Extract the [x, y] coordinate from the center of the cell holding the provided text.  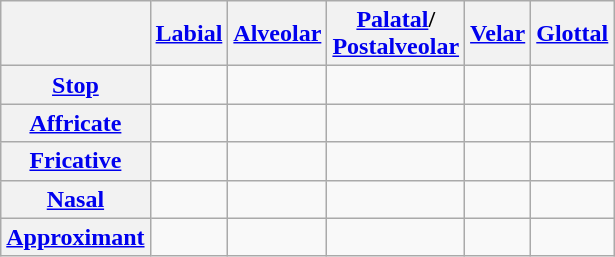
Affricate [76, 123]
Alveolar [278, 34]
Fricative [76, 161]
Labial [189, 34]
Approximant [76, 237]
Stop [76, 85]
Nasal [76, 199]
Palatal/Postalveolar [396, 34]
Glottal [572, 34]
Velar [498, 34]
